Return (X, Y) of the center of cell containing provided text 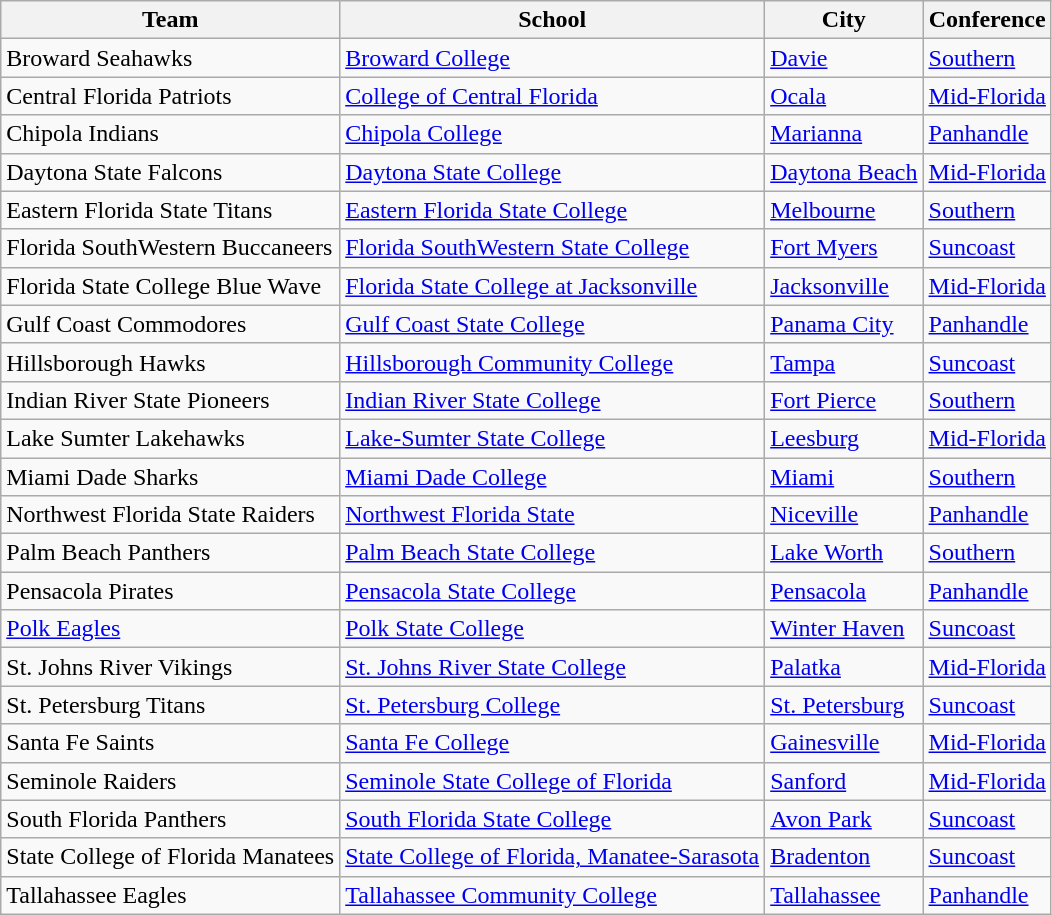
Santa Fe College (552, 743)
Pensacola (844, 591)
Florida State College at Jacksonville (552, 286)
Seminole Raiders (170, 781)
Hillsborough Community College (552, 362)
Winter Haven (844, 629)
School (552, 20)
Santa Fe Saints (170, 743)
Miami Dade College (552, 477)
Pensacola Pirates (170, 591)
State College of Florida, Manatee-Sarasota (552, 857)
Broward College (552, 58)
Tampa (844, 362)
Leesburg (844, 438)
Eastern Florida State Titans (170, 210)
Avon Park (844, 819)
St. Petersburg (844, 705)
Broward Seahawks (170, 58)
Chipola College (552, 134)
St. Petersburg Titans (170, 705)
Daytona State Falcons (170, 172)
Florida State College Blue Wave (170, 286)
South Florida Panthers (170, 819)
Marianna (844, 134)
Lake Sumter Lakehawks (170, 438)
Gulf Coast State College (552, 324)
Fort Pierce (844, 400)
Tallahassee Eagles (170, 895)
Northwest Florida State Raiders (170, 515)
Davie (844, 58)
Gulf Coast Commodores (170, 324)
Daytona Beach (844, 172)
Indian River State College (552, 400)
City (844, 20)
Central Florida Patriots (170, 96)
Northwest Florida State (552, 515)
Team (170, 20)
Eastern Florida State College (552, 210)
Conference (987, 20)
Miami (844, 477)
Tallahassee (844, 895)
Pensacola State College (552, 591)
Tallahassee Community College (552, 895)
Polk State College (552, 629)
State College of Florida Manatees (170, 857)
Polk Eagles (170, 629)
Florida SouthWestern Buccaneers (170, 248)
Lake Worth (844, 553)
Palm Beach State College (552, 553)
St. Johns River State College (552, 667)
Palatka (844, 667)
St. Johns River Vikings (170, 667)
Sanford (844, 781)
Seminole State College of Florida (552, 781)
Gainesville (844, 743)
Indian River State Pioneers (170, 400)
Daytona State College (552, 172)
Lake-Sumter State College (552, 438)
Jacksonville (844, 286)
Ocala (844, 96)
Bradenton (844, 857)
Miami Dade Sharks (170, 477)
South Florida State College (552, 819)
Melbourne (844, 210)
Florida SouthWestern State College (552, 248)
Palm Beach Panthers (170, 553)
College of Central Florida (552, 96)
St. Petersburg College (552, 705)
Hillsborough Hawks (170, 362)
Panama City (844, 324)
Niceville (844, 515)
Chipola Indians (170, 134)
Fort Myers (844, 248)
